Extract the [X, Y] coordinate from the center of the cell holding the provided text.  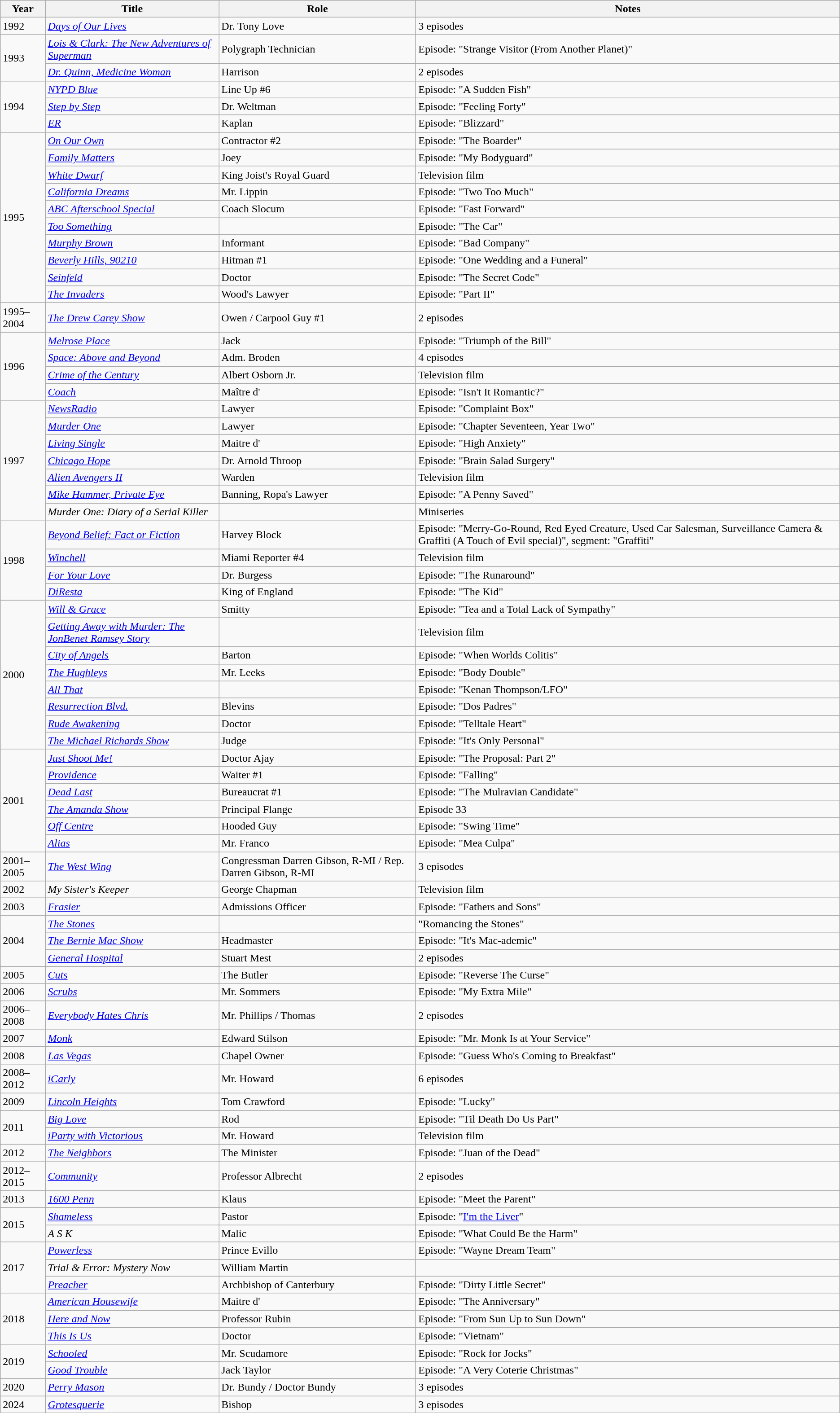
Episode: "Juan of the Dead" [628, 1153]
Scrubs [132, 992]
Albert Osborn Jr. [318, 375]
Jack Taylor [318, 1370]
The Stones [132, 924]
The Invaders [132, 294]
1994 [23, 106]
2005 [23, 975]
Trial & Error: Mystery Now [132, 1268]
Schooled [132, 1353]
Episode: "Dos Padres" [628, 706]
American Housewife [132, 1302]
2002 [23, 890]
Warden [318, 477]
Episode: "Til Death Do Us Part" [628, 1119]
Pastor [318, 1216]
My Sister's Keeper [132, 890]
King Joist's Royal Guard [318, 175]
Episode: "Telltale Heart" [628, 724]
Episode: "Isn't It Romantic?" [628, 392]
The Bernie Mac Show [132, 941]
Episode: "Body Double" [628, 672]
Community [132, 1176]
Banning, Ropa's Lawyer [318, 494]
Miniseries [628, 511]
Seinfeld [132, 277]
Waiter #1 [318, 775]
William Martin [318, 1268]
Episode: "Reverse The Curse" [628, 975]
Chicago Hope [132, 460]
Big Love [132, 1119]
Episode: "Bad Company" [628, 243]
Mr. Phillips / Thomas [318, 1015]
2012 [23, 1153]
For Your Love [132, 575]
Episode: "Fathers and Sons" [628, 907]
Dr. Quinn, Medicine Woman [132, 72]
Joey [318, 158]
Principal Flange [318, 809]
Episode: "Lucky" [628, 1101]
1996 [23, 366]
Professor Rubin [318, 1319]
Episode: "Wayne Dream Team" [628, 1251]
Episode: "The Mulravian Candidate" [628, 792]
Resurrection Blvd. [132, 706]
Mr. Franco [318, 843]
1992 [23, 26]
Space: Above and Beyond [132, 358]
6 episodes [628, 1078]
Episode: "Dirty Little Secret" [628, 1285]
Getting Away with Murder: The JonBenet Ramsey Story [132, 632]
Will & Grace [132, 609]
Episode: "Blizzard" [628, 123]
Episode: "Merry-Go-Round, Red Eyed Creature, Used Car Salesman, Surveillance Camera & Graffiti (A Touch of Evil special)", segment: "Graffiti" [628, 535]
Tom Crawford [318, 1101]
Episode: "When Worlds Colitis" [628, 655]
Episode: "The Anniversary" [628, 1302]
2004 [23, 941]
Role [318, 9]
Year [23, 9]
Lois & Clark: The New Adventures of Superman [132, 49]
1998 [23, 560]
Episode: "Tea and a Total Lack of Sympathy" [628, 609]
4 episodes [628, 358]
2008 [23, 1055]
Notes [628, 9]
Las Vegas [132, 1055]
Episode: "High Anxiety" [628, 443]
The Minister [318, 1153]
Too Something [132, 226]
2001 [23, 800]
Episode: "Complaint Box" [628, 409]
Here and Now [132, 1319]
Episode: "A Penny Saved" [628, 494]
Headmaster [318, 941]
iParty with Victorious [132, 1136]
2000 [23, 675]
Shameless [132, 1216]
Episode: "Rock for Jocks" [628, 1353]
Episode: "Swing Time" [628, 826]
iCarly [132, 1078]
Contractor #2 [318, 140]
Lincoln Heights [132, 1101]
George Chapman [318, 890]
Just Shoot Me! [132, 758]
Episode: "The Runaround" [628, 575]
1997 [23, 460]
Step by Step [132, 106]
Providence [132, 775]
ABC Afterschool Special [132, 209]
Episode: "It's Only Personal" [628, 741]
White Dwarf [132, 175]
Days of Our Lives [132, 26]
Powerless [132, 1251]
2024 [23, 1404]
Blevins [318, 706]
All That [132, 689]
Episode: "The Boarder" [628, 140]
2011 [23, 1128]
Episode: "Meet the Parent" [628, 1199]
The Drew Carey Show [132, 318]
Mr. Scudamore [318, 1353]
Rude Awakening [132, 724]
Polygraph Technician [318, 49]
NewsRadio [132, 409]
Episode: "Brain Salad Surgery" [628, 460]
The Hughleys [132, 672]
Smitty [318, 609]
Episode: "The Proposal: Part 2" [628, 758]
Murder One: Diary of a Serial Killer [132, 511]
The West Wing [132, 866]
Episode 33 [628, 809]
Title [132, 9]
Episode: "Vietnam" [628, 1336]
City of Angels [132, 655]
2006 [23, 992]
Professor Albrecht [318, 1176]
Episode: "One Wedding and a Funeral" [628, 260]
The Michael Richards Show [132, 741]
Harvey Block [318, 535]
Episode: "The Car" [628, 226]
Mike Hammer, Private Eye [132, 494]
Kaplan [318, 123]
The Neighbors [132, 1153]
Living Single [132, 443]
2019 [23, 1361]
Mr. Leeks [318, 672]
Episode: "I'm the Liver" [628, 1216]
Beyond Belief: Fact or Fiction [132, 535]
Episode: "It's Mac-ademic" [628, 941]
ER [132, 123]
Wood's Lawyer [318, 294]
Informant [318, 243]
2007 [23, 1038]
Episode: "A Sudden Fish" [628, 89]
2020 [23, 1387]
Episode: "The Kid" [628, 592]
The Amanda Show [132, 809]
General Hospital [132, 958]
2017 [23, 1268]
Alias [132, 843]
Episode: "Triumph of the Bill" [628, 341]
Crime of the Century [132, 375]
Episode: "A Very Coterie Christmas" [628, 1370]
Dr. Arnold Throop [318, 460]
Rod [318, 1119]
The Butler [318, 975]
Good Trouble [132, 1370]
2006–2008 [23, 1015]
Beverly Hills, 90210 [132, 260]
Malic [318, 1233]
Harrison [318, 72]
Judge [318, 741]
Episode: "From Sun Up to Sun Down" [628, 1319]
Jack [318, 341]
Archbishop of Canterbury [318, 1285]
Alien Avengers II [132, 477]
Prince Evillo [318, 1251]
A S K [132, 1233]
Perry Mason [132, 1387]
2015 [23, 1225]
Klaus [318, 1199]
Grotesquerie [132, 1404]
1995 [23, 217]
Hitman #1 [318, 260]
1993 [23, 57]
Dead Last [132, 792]
Line Up #6 [318, 89]
Mr. Lippin [318, 192]
Maître d' [318, 392]
Episode: "Kenan Thompson/LFO" [628, 689]
Murder One [132, 426]
This Is Us [132, 1336]
Episode: "Part II" [628, 294]
Barton [318, 655]
2001–2005 [23, 866]
2008–2012 [23, 1078]
Monk [132, 1038]
Episode: "My Extra Mile" [628, 992]
Family Matters [132, 158]
Miami Reporter #4 [318, 558]
Edward Stilson [318, 1038]
Owen / Carpool Guy #1 [318, 318]
Episode: "Feeling Forty" [628, 106]
NYPD Blue [132, 89]
Murphy Brown [132, 243]
2013 [23, 1199]
Stuart Mest [318, 958]
Bishop [318, 1404]
Episode: "Guess Who's Coming to Breakfast" [628, 1055]
Episode: "Strange Visitor (From Another Planet)" [628, 49]
2018 [23, 1319]
California Dreams [132, 192]
Frasier [132, 907]
Episode: "Falling" [628, 775]
Episode: "Chapter Seventeen, Year Two" [628, 426]
Episode: "What Could Be the Harm" [628, 1233]
Episode: "Two Too Much" [628, 192]
DiResta [132, 592]
Cuts [132, 975]
Congressman Darren Gibson, R-MI / Rep. Darren Gibson, R-MI [318, 866]
Admissions Officer [318, 907]
Dr. Tony Love [318, 26]
Dr. Burgess [318, 575]
King of England [318, 592]
Mr. Sommers [318, 992]
Everybody Hates Chris [132, 1015]
Coach [132, 392]
Episode: "Mr. Monk Is at Your Service" [628, 1038]
1600 Penn [132, 1199]
Off Centre [132, 826]
Chapel Owner [318, 1055]
Winchell [132, 558]
Bureaucrat #1 [318, 792]
1995–2004 [23, 318]
Preacher [132, 1285]
Doctor Ajay [318, 758]
2009 [23, 1101]
Hooded Guy [318, 826]
Coach Slocum [318, 209]
Episode: "My Bodyguard" [628, 158]
Dr. Weltman [318, 106]
Melrose Place [132, 341]
Dr. Bundy / Doctor Bundy [318, 1387]
On Our Own [132, 140]
Episode: "Mea Culpa" [628, 843]
Episode: "The Secret Code" [628, 277]
2012–2015 [23, 1176]
2003 [23, 907]
"Romancing the Stones" [628, 924]
Adm. Broden [318, 358]
Episode: "Fast Forward" [628, 209]
